Determine the (X, Y) coordinate at the center of the cell enclosing the given text.  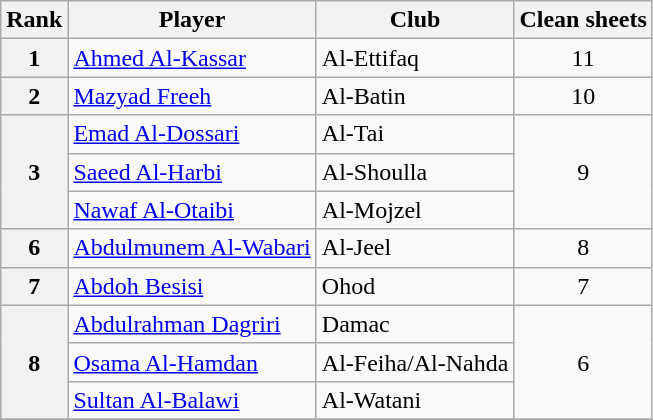
Al-Batin (415, 96)
10 (583, 96)
Player (192, 20)
Al-Mojzel (415, 210)
Al-Tai (415, 134)
Rank (34, 20)
1 (34, 58)
11 (583, 58)
Al-Jeel (415, 248)
Mazyad Freeh (192, 96)
Al-Shoulla (415, 172)
Damac (415, 324)
Abdulrahman Dagriri (192, 324)
Al-Watani (415, 400)
Ohod (415, 286)
Saeed Al-Harbi (192, 172)
2 (34, 96)
9 (583, 172)
Ahmed Al-Kassar (192, 58)
Osama Al-Hamdan (192, 362)
Nawaf Al-Otaibi (192, 210)
Abdulmunem Al-Wabari (192, 248)
Emad Al-Dossari (192, 134)
Al-Feiha/Al-Nahda (415, 362)
Clean sheets (583, 20)
Abdoh Besisi (192, 286)
Club (415, 20)
Al-Ettifaq (415, 58)
Sultan Al-Balawi (192, 400)
3 (34, 172)
